Determine the (x, y) coordinate at the center of the cell enclosing the given text.  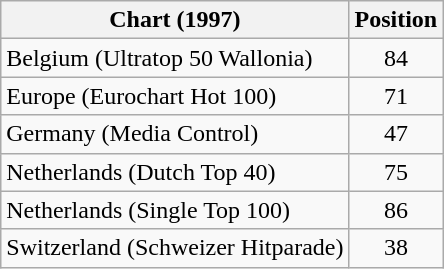
Netherlands (Single Top 100) (175, 210)
Netherlands (Dutch Top 40) (175, 172)
86 (396, 210)
Switzerland (Schweizer Hitparade) (175, 248)
Europe (Eurochart Hot 100) (175, 96)
38 (396, 248)
Germany (Media Control) (175, 134)
84 (396, 58)
71 (396, 96)
47 (396, 134)
Belgium (Ultratop 50 Wallonia) (175, 58)
Position (396, 20)
Chart (1997) (175, 20)
75 (396, 172)
